Pinpoint the cell where the given text exists, returning its (x, y) midpoint coordinate. 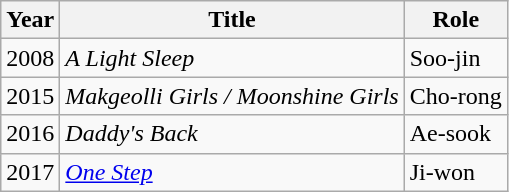
Makgeolli Girls / Moonshine Girls (232, 96)
A Light Sleep (232, 58)
Cho-rong (456, 96)
Ji-won (456, 172)
One Step (232, 172)
Title (232, 20)
2008 (30, 58)
Soo-jin (456, 58)
2017 (30, 172)
Ae-sook (456, 134)
Daddy's Back (232, 134)
Role (456, 20)
2015 (30, 96)
Year (30, 20)
2016 (30, 134)
